Pinpoint the cell where the given text exists, returning its [x, y] midpoint coordinate. 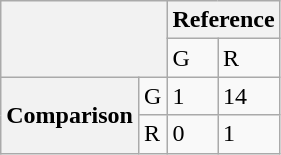
14 [250, 96]
0 [192, 134]
Reference [224, 20]
Comparison [70, 115]
